Determine the [X, Y] coordinate at the center of the cell enclosing the given text.  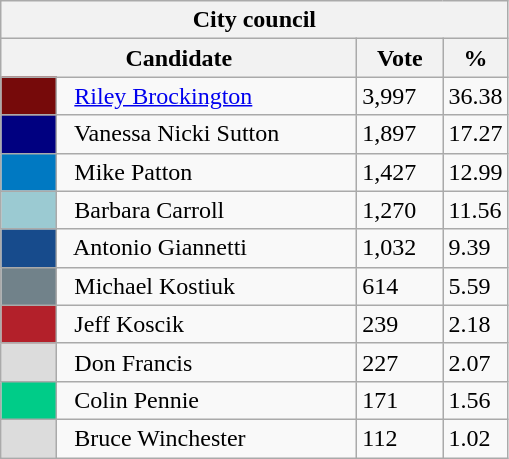
Riley Brockington [207, 96]
3,997 [400, 96]
112 [400, 438]
1,897 [400, 134]
Barbara Carroll [207, 210]
2.18 [476, 324]
Bruce Winchester [207, 438]
227 [400, 362]
1,270 [400, 210]
239 [400, 324]
Jeff Koscik [207, 324]
Colin Pennie [207, 400]
Vote [400, 58]
Mike Patton [207, 172]
City council [254, 20]
36.38 [476, 96]
Don Francis [207, 362]
1,032 [400, 248]
1.56 [476, 400]
12.99 [476, 172]
1.02 [476, 438]
171 [400, 400]
Vanessa Nicki Sutton [207, 134]
614 [400, 286]
17.27 [476, 134]
11.56 [476, 210]
9.39 [476, 248]
Candidate [179, 58]
1,427 [400, 172]
% [476, 58]
2.07 [476, 362]
5.59 [476, 286]
Antonio Giannetti [207, 248]
Michael Kostiuk [207, 286]
